From the cell containing the given text, extract its center point as (x, y) coordinate. 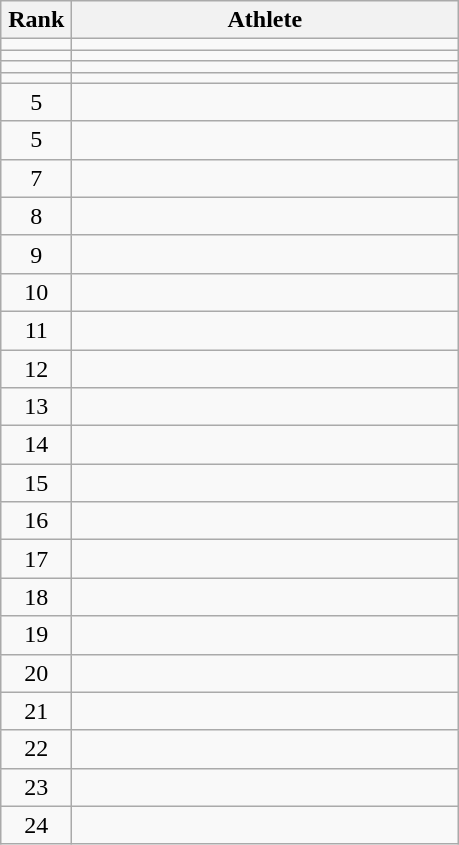
14 (36, 445)
18 (36, 597)
17 (36, 559)
13 (36, 407)
19 (36, 635)
Athlete (265, 20)
16 (36, 521)
22 (36, 749)
10 (36, 292)
11 (36, 330)
15 (36, 483)
20 (36, 673)
7 (36, 178)
24 (36, 825)
12 (36, 369)
8 (36, 216)
9 (36, 254)
Rank (36, 20)
23 (36, 787)
21 (36, 711)
